Find where the given text appears and provide that cell's center as [X, Y] coordinate. 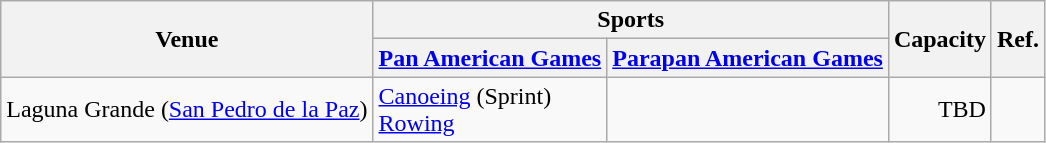
Sports [630, 20]
Parapan American Games [748, 58]
Laguna Grande (San Pedro de la Paz) [187, 110]
Pan American Games [490, 58]
TBD [940, 110]
Ref. [1018, 39]
Venue [187, 39]
Canoeing (Sprint)Rowing [490, 110]
Capacity [940, 39]
